Capture the cell that displays the provided text and extract its [X, Y] central coordinate. 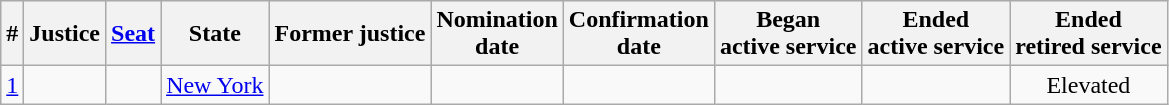
# [12, 34]
Nominationdate [497, 34]
Endedactive service [936, 34]
State [215, 34]
Confirmationdate [638, 34]
Endedretired service [1088, 34]
New York [215, 85]
Elevated [1088, 85]
1 [12, 85]
Former justice [350, 34]
Seat [134, 34]
Beganactive service [788, 34]
Justice [65, 34]
